Return the (X, Y) coordinate for the center point of the cell that contains the specified text.  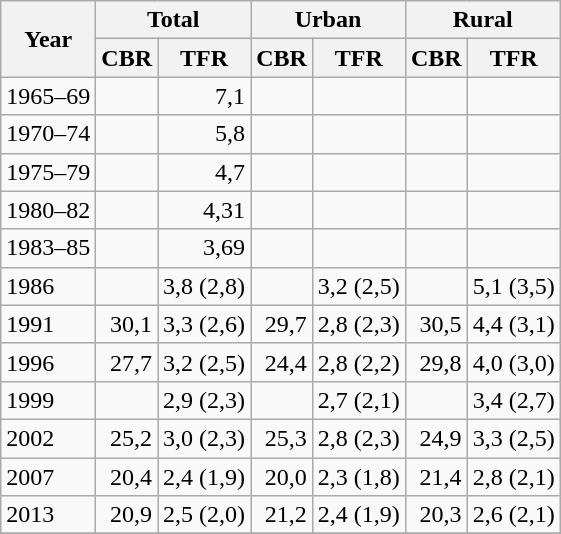
30,5 (436, 324)
Urban (328, 20)
1999 (48, 400)
1996 (48, 362)
Year (48, 39)
2002 (48, 438)
2013 (48, 515)
27,7 (127, 362)
30,1 (127, 324)
2,7 (2,1) (358, 400)
4,7 (204, 172)
2,5 (2,0) (204, 515)
20,4 (127, 477)
25,2 (127, 438)
3,69 (204, 248)
Rural (482, 20)
1965–69 (48, 96)
7,1 (204, 96)
21,2 (282, 515)
20,9 (127, 515)
24,9 (436, 438)
3,3 (2,6) (204, 324)
1975–79 (48, 172)
3,8 (2,8) (204, 286)
3,0 (2,3) (204, 438)
2,8 (2,2) (358, 362)
1991 (48, 324)
1970–74 (48, 134)
4,4 (3,1) (514, 324)
3,4 (2,7) (514, 400)
4,31 (204, 210)
5,1 (3,5) (514, 286)
5,8 (204, 134)
3,3 (2,5) (514, 438)
24,4 (282, 362)
29,7 (282, 324)
Total (174, 20)
29,8 (436, 362)
2,3 (1,8) (358, 477)
21,4 (436, 477)
25,3 (282, 438)
1980–82 (48, 210)
1986 (48, 286)
2,9 (2,3) (204, 400)
4,0 (3,0) (514, 362)
2,6 (2,1) (514, 515)
20,0 (282, 477)
1983–85 (48, 248)
2007 (48, 477)
2,8 (2,1) (514, 477)
20,3 (436, 515)
